Provide the (x, y) coordinate of the cell's center where the given text is located.  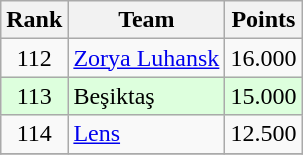
Lens (146, 134)
16.000 (264, 58)
Rank (34, 20)
Beşiktaş (146, 96)
Points (264, 20)
112 (34, 58)
113 (34, 96)
15.000 (264, 96)
114 (34, 134)
Zorya Luhansk (146, 58)
12.500 (264, 134)
Team (146, 20)
